Provide the [x, y] coordinate of the cell's center where the given text is located.  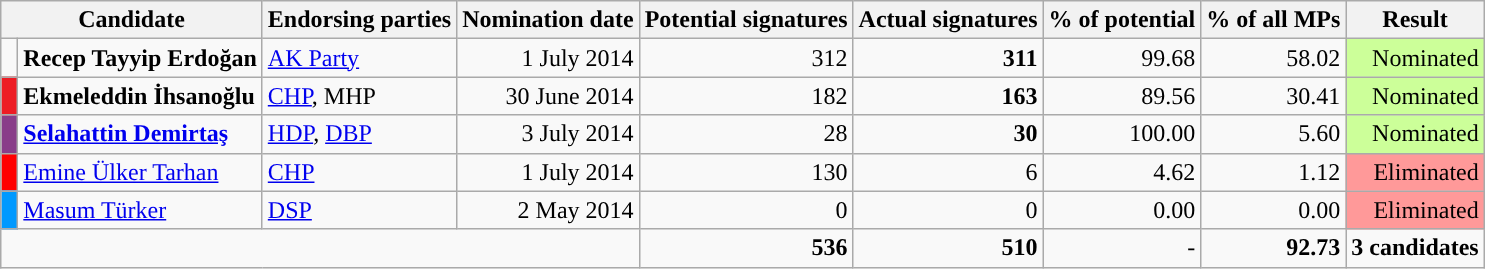
- [1122, 248]
3 July 2014 [548, 134]
% of potential [1122, 20]
92.73 [1274, 248]
30 June 2014 [548, 96]
CHP, MHP [359, 96]
311 [948, 58]
Candidate [132, 20]
Masum Türker [140, 210]
58.02 [1274, 58]
DSP [359, 210]
1.12 [1274, 172]
28 [746, 134]
Recep Tayyip Erdoğan [140, 58]
536 [746, 248]
Emine Ülker Tarhan [140, 172]
312 [746, 58]
100.00 [1122, 134]
6 [948, 172]
% of all MPs [1274, 20]
2 May 2014 [548, 210]
130 [746, 172]
AK Party [359, 58]
4.62 [1122, 172]
99.68 [1122, 58]
5.60 [1274, 134]
Nomination date [548, 20]
3 candidates [1415, 248]
510 [948, 248]
Actual signatures [948, 20]
Selahattin Demirtaş [140, 134]
CHP [359, 172]
Ekmeleddin İhsanoğlu [140, 96]
HDP, DBP [359, 134]
89.56 [1122, 96]
163 [948, 96]
182 [746, 96]
30 [948, 134]
Result [1415, 20]
Endorsing parties [359, 20]
Potential signatures [746, 20]
30.41 [1274, 96]
